Provide the [X, Y] coordinate of the cell's center where the given text is located.  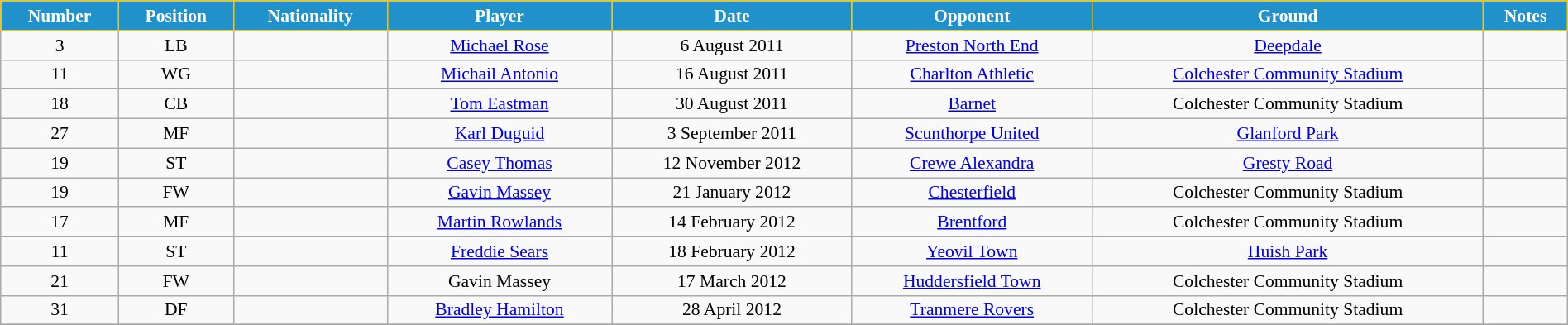
Crewe Alexandra [972, 163]
Glanford Park [1288, 134]
Opponent [972, 16]
Number [60, 16]
Michael Rose [500, 45]
Player [500, 16]
Charlton Athletic [972, 74]
Casey Thomas [500, 163]
Position [175, 16]
Michail Antonio [500, 74]
WG [175, 74]
18 February 2012 [732, 251]
Notes [1525, 16]
Scunthorpe United [972, 134]
Karl Duguid [500, 134]
Date [732, 16]
Barnet [972, 104]
Martin Rowlands [500, 222]
Tranmere Rovers [972, 310]
LB [175, 45]
DF [175, 310]
28 April 2012 [732, 310]
CB [175, 104]
12 November 2012 [732, 163]
Preston North End [972, 45]
Tom Eastman [500, 104]
Chesterfield [972, 193]
Bradley Hamilton [500, 310]
Yeovil Town [972, 251]
3 [60, 45]
17 March 2012 [732, 281]
Brentford [972, 222]
Deepdale [1288, 45]
18 [60, 104]
6 August 2011 [732, 45]
16 August 2011 [732, 74]
3 September 2011 [732, 134]
30 August 2011 [732, 104]
31 [60, 310]
21 January 2012 [732, 193]
27 [60, 134]
14 February 2012 [732, 222]
17 [60, 222]
Freddie Sears [500, 251]
Huish Park [1288, 251]
Huddersfield Town [972, 281]
Ground [1288, 16]
Gresty Road [1288, 163]
Nationality [310, 16]
21 [60, 281]
